Locate the cell with the specified text and output its [x, y] center coordinate. 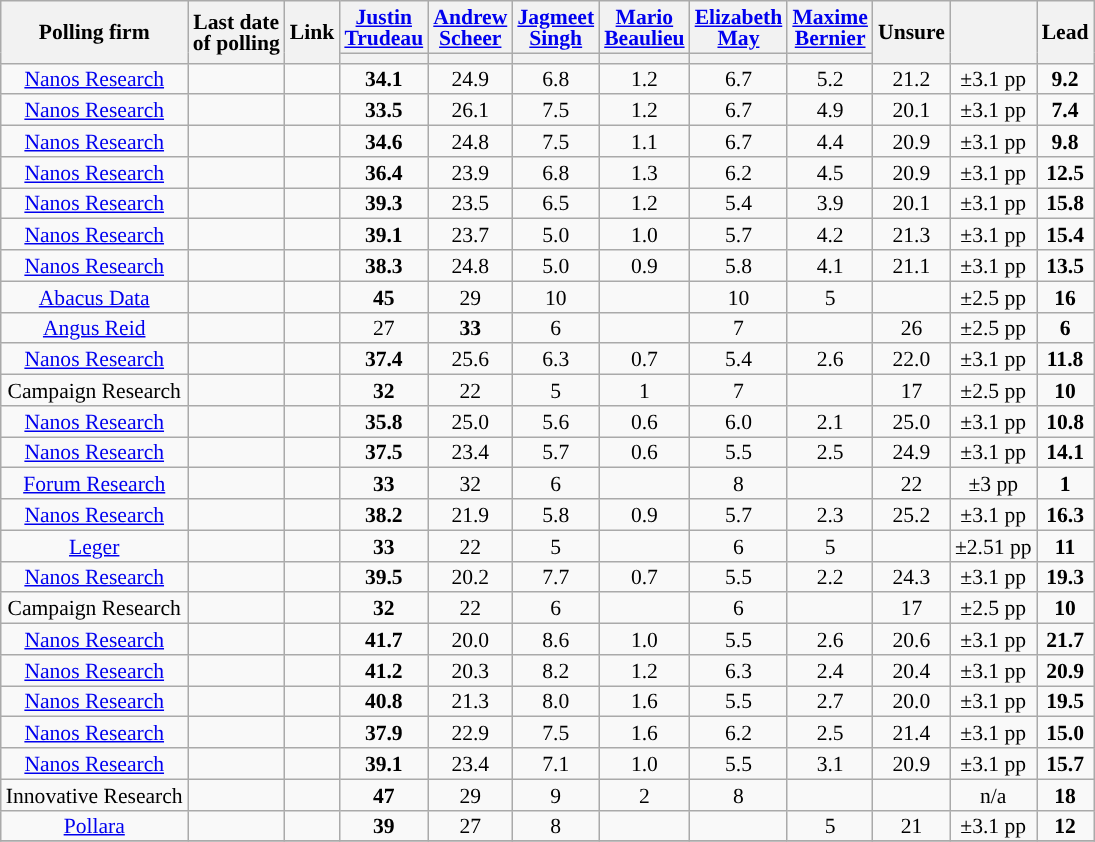
±3 pp [994, 484]
19.5 [1066, 702]
Jagmeet Singh [556, 27]
37.4 [384, 360]
47 [384, 794]
4.2 [830, 234]
5.6 [556, 422]
34.1 [384, 78]
4.1 [830, 266]
8.2 [556, 670]
2.4 [830, 670]
24.3 [912, 576]
9.2 [1066, 78]
3.1 [830, 764]
45 [384, 296]
Mario Beaulieu [644, 27]
15.4 [1066, 234]
Lead [1066, 32]
6.0 [739, 422]
25.2 [912, 514]
±2.51 pp [994, 546]
5.2 [830, 78]
21.2 [912, 78]
7.7 [556, 576]
18 [1066, 794]
22.9 [470, 732]
36.4 [384, 172]
Justin Trudeau [384, 27]
Abacus Data [94, 296]
21.4 [912, 732]
39 [384, 826]
Andrew Scheer [470, 27]
20.6 [912, 640]
20.2 [470, 576]
34.6 [384, 142]
21.7 [1066, 640]
39.5 [384, 576]
25.6 [470, 360]
12 [1066, 826]
23.5 [470, 204]
16.3 [1066, 514]
9.8 [1066, 142]
40.8 [384, 702]
11.8 [1066, 360]
Unsure [912, 32]
1.3 [644, 172]
14.1 [1066, 452]
38.2 [384, 514]
19.3 [1066, 576]
Maxime Bernier [830, 27]
Innovative Research [94, 794]
20.3 [470, 670]
13.5 [1066, 266]
23.7 [470, 234]
21 [912, 826]
2.3 [830, 514]
2.2 [830, 576]
23.9 [470, 172]
Pollara [94, 826]
35.8 [384, 422]
Link [312, 32]
2.1 [830, 422]
Forum Research [94, 484]
12.5 [1066, 172]
4.5 [830, 172]
26.1 [470, 110]
41.7 [384, 640]
21.9 [470, 514]
2 [644, 794]
15.7 [1066, 764]
15.0 [1066, 732]
16 [1066, 296]
37.5 [384, 452]
2.7 [830, 702]
3.9 [830, 204]
41.2 [384, 670]
7.4 [1066, 110]
8.6 [556, 640]
Elizabeth May [739, 27]
22.0 [912, 360]
Last dateof polling [236, 32]
7.1 [556, 764]
6.5 [556, 204]
21.1 [912, 266]
9 [556, 794]
Leger [94, 546]
Polling firm [94, 32]
4.4 [830, 142]
20.4 [912, 670]
33.5 [384, 110]
38.3 [384, 266]
n/a [994, 794]
10.8 [1066, 422]
37.9 [384, 732]
15.8 [1066, 204]
11 [1066, 546]
4.9 [830, 110]
1.1 [644, 142]
26 [912, 328]
8.0 [556, 702]
39.3 [384, 204]
Angus Reid [94, 328]
